Locate the cell with the specified text and output its (X, Y) center coordinate. 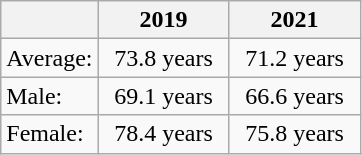
75.8 years (294, 134)
Female: (50, 134)
Male: (50, 96)
Average: (50, 58)
66.6 years (294, 96)
2021 (294, 20)
78.4 years (164, 134)
73.8 years (164, 58)
71.2 years (294, 58)
69.1 years (164, 96)
2019 (164, 20)
